Scan for the cell matching the given text and deliver its (x, y) coordinate at center. 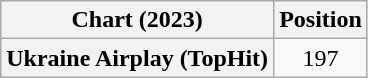
197 (321, 58)
Chart (2023) (138, 20)
Position (321, 20)
Ukraine Airplay (TopHit) (138, 58)
